Extract the (X, Y) coordinate from the center of the cell holding the provided text.  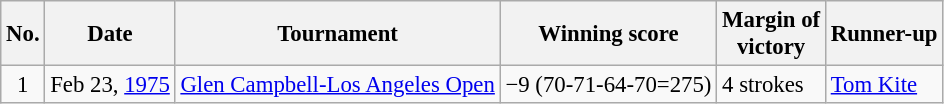
Margin ofvictory (772, 34)
1 (23, 85)
No. (23, 34)
4 strokes (772, 85)
Feb 23, 1975 (110, 85)
Date (110, 34)
Winning score (608, 34)
Tom Kite (884, 85)
Glen Campbell-Los Angeles Open (338, 85)
Tournament (338, 34)
Runner-up (884, 34)
−9 (70-71-64-70=275) (608, 85)
